Determine the [x, y] coordinate at the center of the cell enclosing the given text.  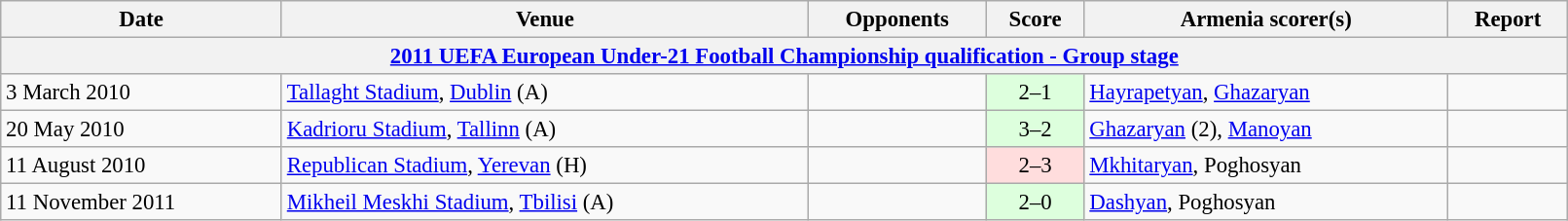
Report [1507, 19]
Kadrioru Stadium, Tallinn (A) [545, 129]
20 May 2010 [142, 129]
Score [1036, 19]
Opponents [897, 19]
Tallaght Stadium, Dublin (A) [545, 92]
Date [142, 19]
3–2 [1036, 129]
Mkhitaryan, Poghosyan [1265, 166]
Ghazaryan (2), Manoyan [1265, 129]
2–0 [1036, 203]
Armenia scorer(s) [1265, 19]
2–3 [1036, 166]
Hayrapetyan, Ghazaryan [1265, 92]
Republican Stadium, Yerevan (H) [545, 166]
Dashyan, Poghosyan [1265, 203]
Mikheil Meskhi Stadium, Tbilisi (A) [545, 203]
11 August 2010 [142, 166]
2011 UEFA European Under-21 Football Championship qualification - Group stage [784, 56]
11 November 2011 [142, 203]
3 March 2010 [142, 92]
2–1 [1036, 92]
Venue [545, 19]
